Pinpoint the cell where the given text exists, returning its [X, Y] midpoint coordinate. 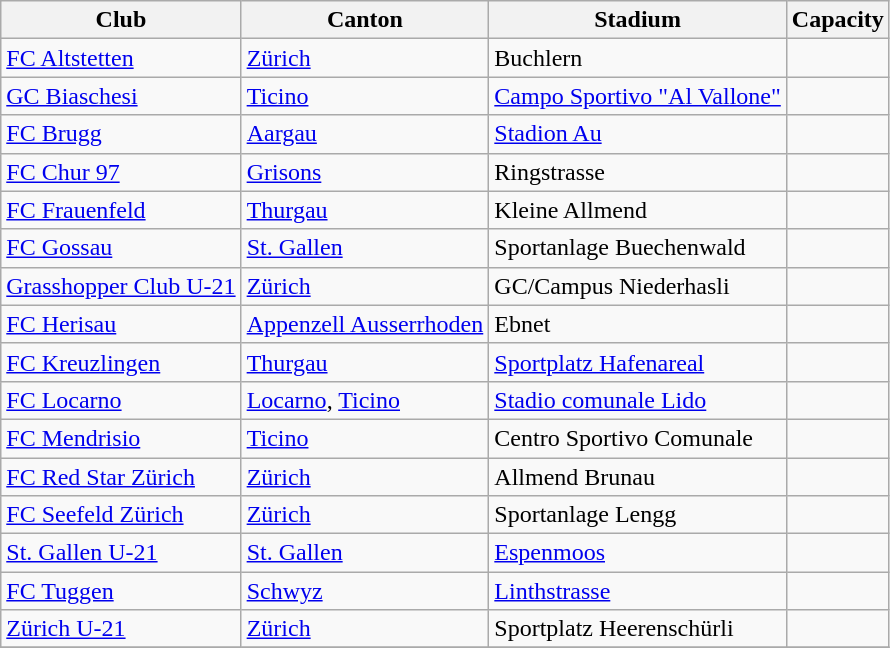
GC Biaschesi [121, 96]
Sportanlage Lengg [638, 515]
Linthstrasse [638, 591]
Schwyz [365, 591]
Canton [365, 20]
Sportplatz Heerenschürli [638, 629]
Grisons [365, 172]
Sportanlage Buechenwald [638, 248]
Capacity [838, 20]
Stadio comunale Lido [638, 400]
GC/Campus Niederhasli [638, 286]
Ringstrasse [638, 172]
Club [121, 20]
Campo Sportivo "Al Vallone" [638, 96]
Grasshopper Club U-21 [121, 286]
Sportplatz Hafenareal [638, 362]
Stadium [638, 20]
FC Herisau [121, 324]
Ebnet [638, 324]
FC Seefeld Zürich [121, 515]
Kleine Allmend [638, 210]
Appenzell Ausserrhoden [365, 324]
Locarno, Ticino [365, 400]
Centro Sportivo Comunale [638, 438]
Allmend Brunau [638, 477]
FC Red Star Zürich [121, 477]
FC Gossau [121, 248]
Buchlern [638, 58]
St. Gallen U-21 [121, 553]
FC Mendrisio [121, 438]
Aargau [365, 134]
FC Frauenfeld [121, 210]
FC Altstetten [121, 58]
FC Kreuzlingen [121, 362]
FC Brugg [121, 134]
FC Locarno [121, 400]
Stadion Au [638, 134]
Espenmoos [638, 553]
Zürich U-21 [121, 629]
FC Tuggen [121, 591]
FC Chur 97 [121, 172]
